From the cell containing the given text, extract its center point as [X, Y] coordinate. 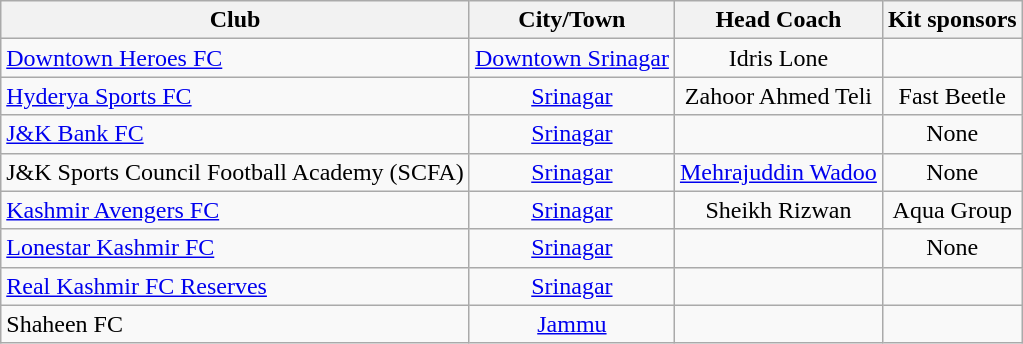
Fast Beetle [952, 96]
Head Coach [778, 20]
Aqua Group [952, 210]
Kit sponsors [952, 20]
Sheikh Rizwan [778, 210]
Shaheen FC [236, 324]
Mehrajuddin Wadoo [778, 172]
Hyderya Sports FC [236, 96]
Club [236, 20]
J&K Sports Council Football Academy (SCFA) [236, 172]
Downtown Heroes FC [236, 58]
Downtown Srinagar [572, 58]
Jammu [572, 324]
J&K Bank FC [236, 134]
Zahoor Ahmed Teli [778, 96]
City/Town [572, 20]
Kashmir Avengers FC [236, 210]
Idris Lone [778, 58]
Real Kashmir FC Reserves [236, 286]
Lonestar Kashmir FC [236, 248]
